Locate the cell with the specified text and output its [X, Y] center coordinate. 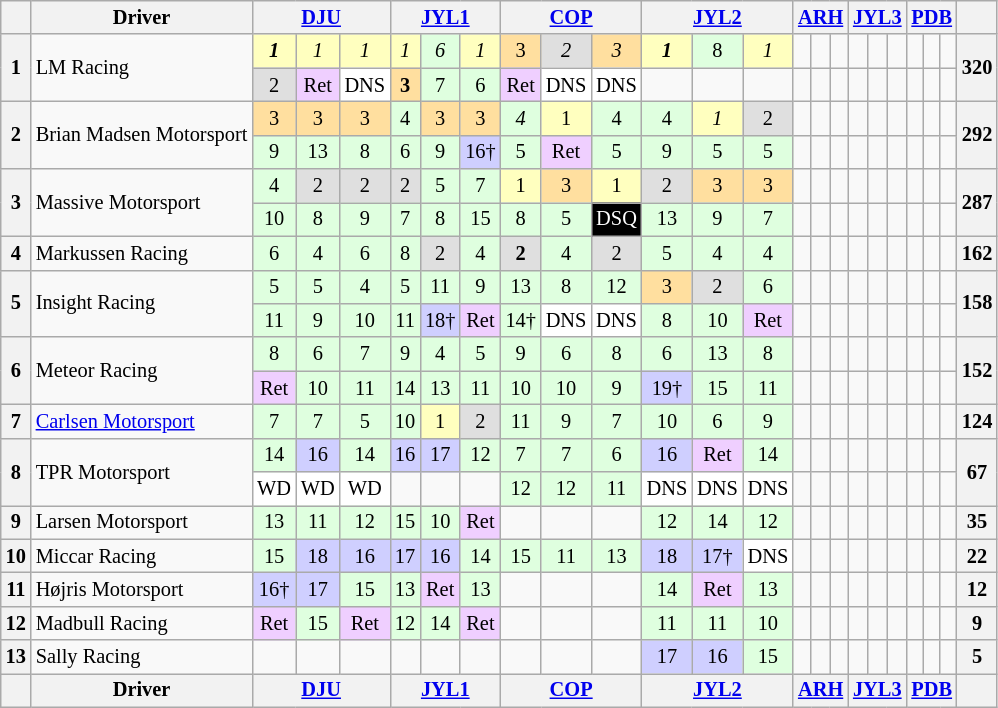
17† [717, 556]
162 [977, 253]
Miccar Racing [142, 556]
Massive Motorsport [142, 202]
Markussen Racing [142, 253]
320 [977, 68]
Meteor Racing [142, 370]
TPR Motorsport [142, 472]
Højris Motorsport [142, 589]
22 [977, 556]
292 [977, 134]
Larsen Motorsport [142, 522]
Carlsen Motorsport [142, 421]
Madbull Racing [142, 623]
287 [977, 202]
18† [440, 320]
DSQ [616, 219]
Sally Racing [142, 657]
152 [977, 370]
LM Racing [142, 68]
19† [667, 388]
35 [977, 522]
158 [977, 304]
67 [977, 472]
Insight Racing [142, 304]
14† [521, 320]
Brian Madsen Motorsport [142, 134]
124 [977, 421]
